Identify which cell holds the provided text, then report its (X, Y) central coordinate. 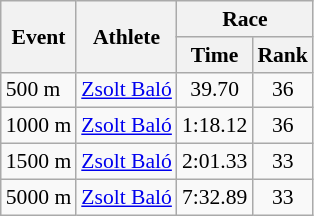
39.70 (214, 90)
Event (38, 36)
Athlete (126, 36)
500 m (38, 90)
Rank (282, 55)
5000 m (38, 197)
1000 m (38, 126)
Time (214, 55)
7:32.89 (214, 197)
1500 m (38, 162)
1:18.12 (214, 126)
Race (245, 19)
2:01.33 (214, 162)
